Pinpoint the cell where the given text exists, returning its (X, Y) midpoint coordinate. 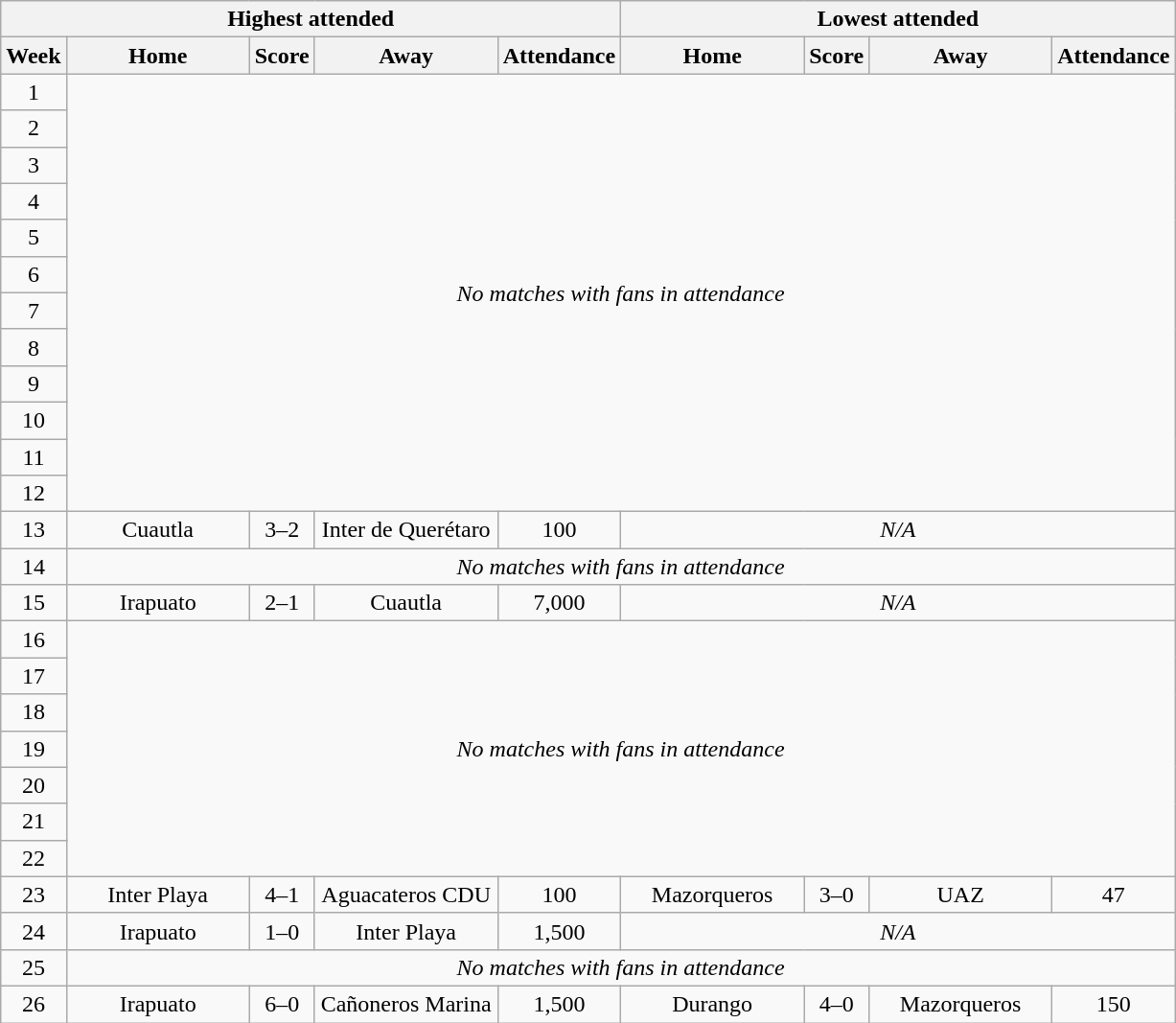
UAZ (960, 895)
47 (1114, 895)
13 (34, 530)
26 (34, 1004)
10 (34, 420)
14 (34, 567)
3–2 (282, 530)
9 (34, 384)
4 (34, 201)
1 (34, 92)
24 (34, 931)
15 (34, 603)
Aguacateros CDU (406, 895)
25 (34, 967)
Week (34, 56)
4–1 (282, 895)
19 (34, 749)
6–0 (282, 1004)
6 (34, 274)
11 (34, 457)
20 (34, 785)
2–1 (282, 603)
8 (34, 347)
17 (34, 676)
2 (34, 128)
3 (34, 165)
22 (34, 858)
1–0 (282, 931)
18 (34, 712)
5 (34, 238)
23 (34, 895)
Highest attended (311, 19)
Cañoneros Marina (406, 1004)
150 (1114, 1004)
21 (34, 822)
4–0 (837, 1004)
Durango (713, 1004)
Lowest attended (898, 19)
12 (34, 494)
16 (34, 639)
7,000 (559, 603)
3–0 (837, 895)
Inter de Querétaro (406, 530)
7 (34, 311)
